For the text-containing cell, return its midpoint in (X, Y) coordinate format. 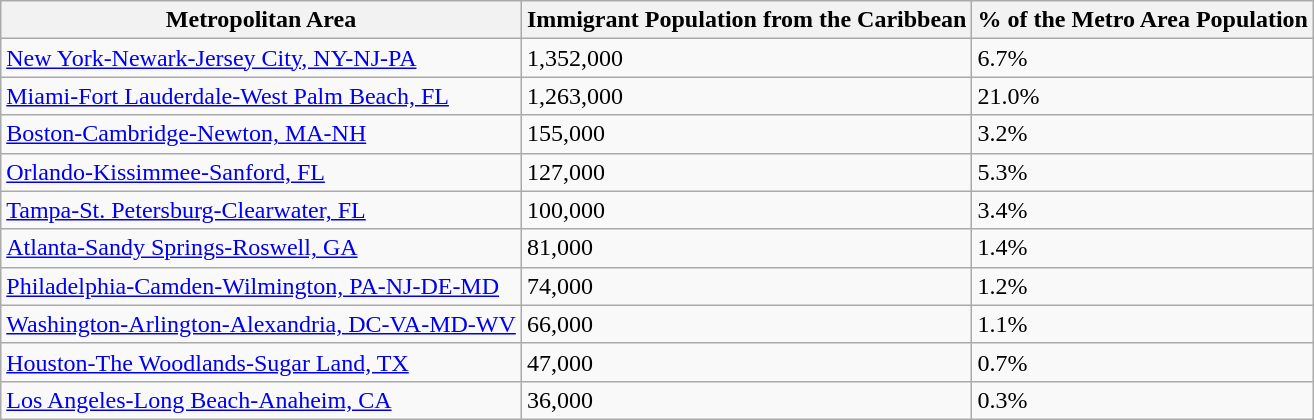
47,000 (746, 362)
3.4% (1142, 210)
New York-Newark-Jersey City, NY-NJ-PA (262, 58)
0.7% (1142, 362)
127,000 (746, 172)
155,000 (746, 134)
5.3% (1142, 172)
Immigrant Population from the Caribbean (746, 20)
Philadelphia-Camden-Wilmington, PA-NJ-DE-MD (262, 286)
1.4% (1142, 248)
Atlanta-Sandy Springs-Roswell, GA (262, 248)
Miami-Fort Lauderdale-West Palm Beach, FL (262, 96)
3.2% (1142, 134)
6.7% (1142, 58)
Boston-Cambridge-Newton, MA-NH (262, 134)
1.2% (1142, 286)
Los Angeles-Long Beach-Anaheim, CA (262, 400)
Washington-Arlington-Alexandria, DC-VA-MD-WV (262, 324)
36,000 (746, 400)
Metropolitan Area (262, 20)
81,000 (746, 248)
1,352,000 (746, 58)
0.3% (1142, 400)
Tampa-St. Petersburg-Clearwater, FL (262, 210)
21.0% (1142, 96)
66,000 (746, 324)
100,000 (746, 210)
74,000 (746, 286)
1,263,000 (746, 96)
% of the Metro Area Population (1142, 20)
Orlando-Kissimmee-Sanford, FL (262, 172)
1.1% (1142, 324)
Houston-The Woodlands-Sugar Land, TX (262, 362)
